Detect which cell encompasses the target text, then output its (X, Y) center coordinate. 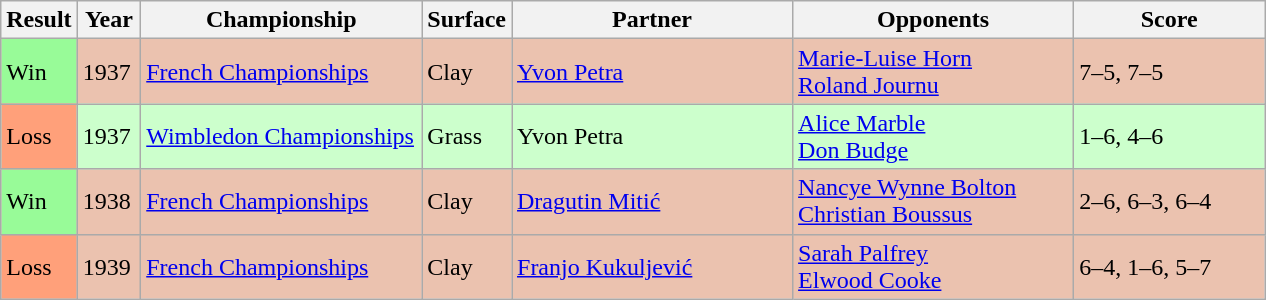
2–6, 6–3, 6–4 (1170, 202)
Dragutin Mitić (652, 202)
Franjo Kukuljević (652, 266)
1939 (109, 266)
Grass (467, 136)
1938 (109, 202)
Championship (282, 20)
1–6, 4–6 (1170, 136)
Opponents (934, 20)
Result (39, 20)
Wimbledon Championships (282, 136)
Nancye Wynne Bolton Christian Boussus (934, 202)
Marie-Luise Horn Roland Journu (934, 72)
Surface (467, 20)
6–4, 1–6, 5–7 (1170, 266)
Sarah Palfrey Elwood Cooke (934, 266)
Score (1170, 20)
7–5, 7–5 (1170, 72)
Alice Marble Don Budge (934, 136)
Year (109, 20)
Partner (652, 20)
